Locate the cell with the specified text and output its [X, Y] center coordinate. 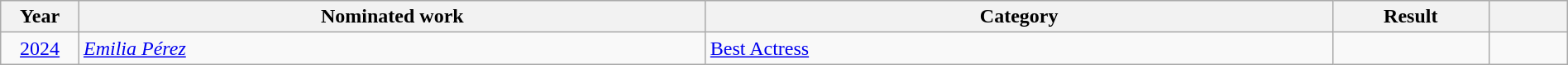
Year [40, 17]
Best Actress [1019, 48]
Emilia Pérez [392, 48]
Category [1019, 17]
Nominated work [392, 17]
Result [1411, 17]
2024 [40, 48]
